For the text-containing cell, return its midpoint in [x, y] coordinate format. 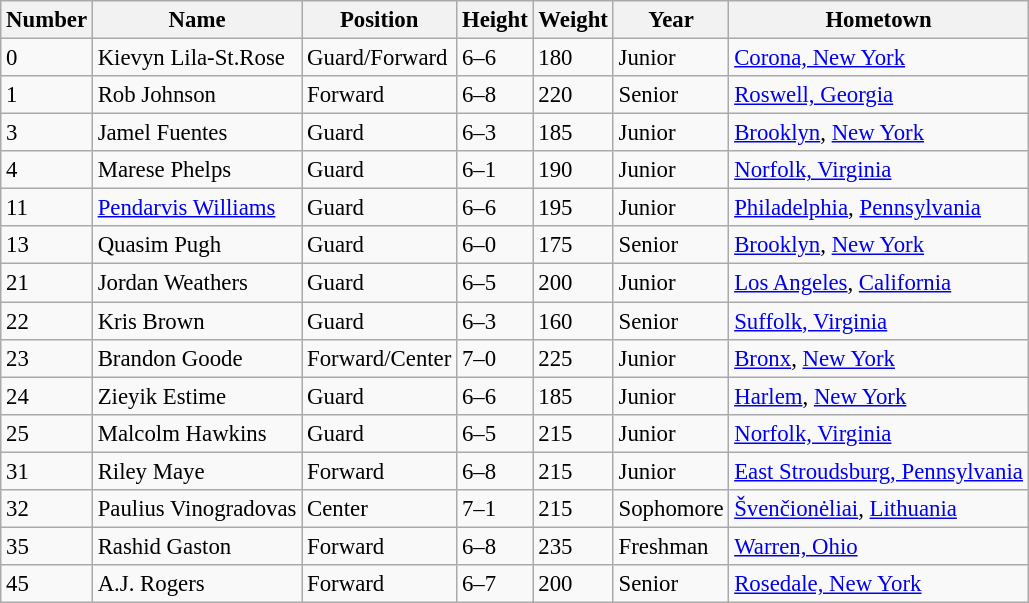
Philadelphia, Pennsylvania [878, 208]
Warren, Ohio [878, 546]
Sophomore [671, 509]
13 [47, 245]
24 [47, 396]
6–7 [495, 584]
Riley Maye [196, 471]
0 [47, 58]
Kievyn Lila-St.Rose [196, 58]
31 [47, 471]
Suffolk, Virginia [878, 321]
6–1 [495, 170]
22 [47, 321]
Hometown [878, 20]
Roswell, Georgia [878, 95]
180 [573, 58]
A.J. Rogers [196, 584]
32 [47, 509]
Number [47, 20]
1 [47, 95]
Harlem, New York [878, 396]
Jordan Weathers [196, 283]
Forward/Center [380, 358]
35 [47, 546]
Year [671, 20]
Švenčionėliai, Lithuania [878, 509]
45 [47, 584]
225 [573, 358]
7–0 [495, 358]
7–1 [495, 509]
25 [47, 433]
Brandon Goode [196, 358]
Corona, New York [878, 58]
Jamel Fuentes [196, 133]
Los Angeles, California [878, 283]
195 [573, 208]
Zieyik Estime [196, 396]
23 [47, 358]
Kris Brown [196, 321]
Weight [573, 20]
190 [573, 170]
Quasim Pugh [196, 245]
160 [573, 321]
Position [380, 20]
11 [47, 208]
Marese Phelps [196, 170]
6–0 [495, 245]
Rob Johnson [196, 95]
Paulius Vinogradovas [196, 509]
Height [495, 20]
3 [47, 133]
220 [573, 95]
Malcolm Hawkins [196, 433]
East Stroudsburg, Pennsylvania [878, 471]
4 [47, 170]
175 [573, 245]
Freshman [671, 546]
Center [380, 509]
Name [196, 20]
235 [573, 546]
Bronx, New York [878, 358]
Rashid Gaston [196, 546]
Guard/Forward [380, 58]
Rosedale, New York [878, 584]
Pendarvis Williams [196, 208]
21 [47, 283]
